Search for the cell housing the specified text and yield its (X, Y) center coordinate. 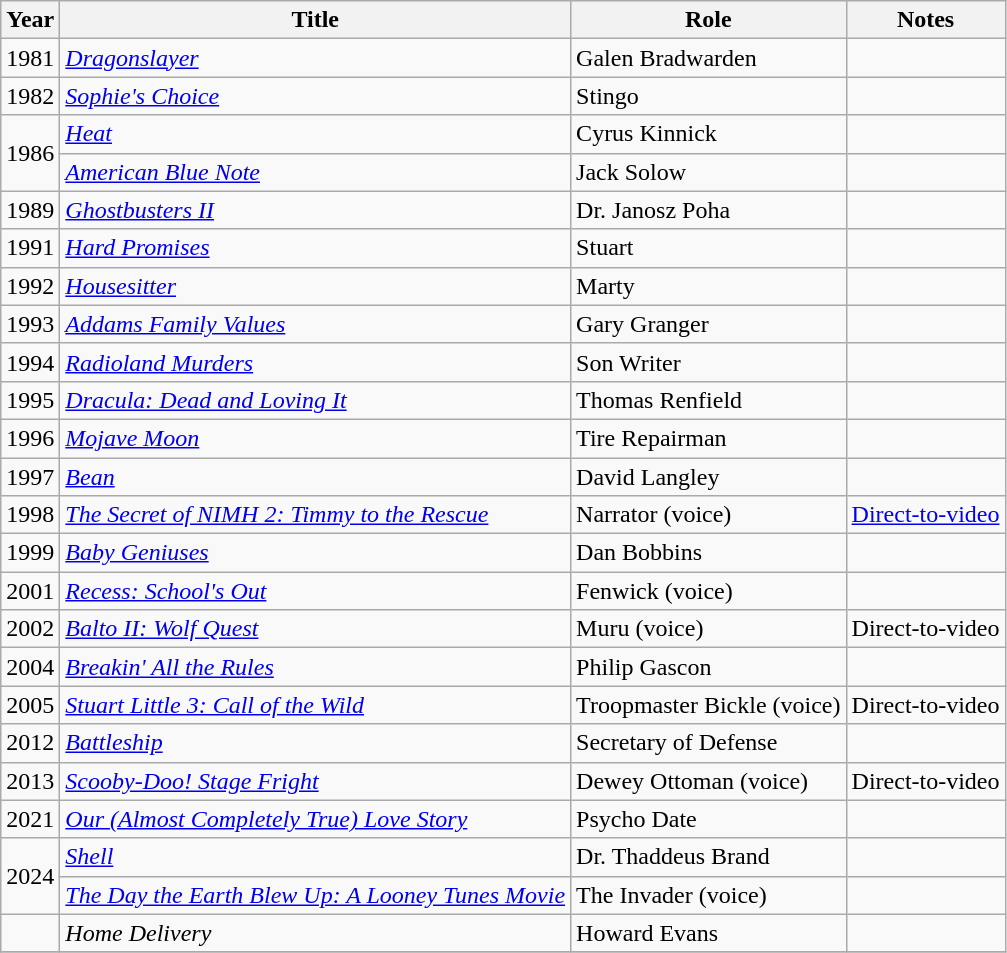
2013 (30, 781)
Battleship (316, 743)
1991 (30, 248)
Title (316, 20)
2012 (30, 743)
Troopmaster Bickle (voice) (708, 705)
Stuart (708, 248)
Gary Granger (708, 324)
1995 (30, 400)
Sophie's Choice (316, 96)
David Langley (708, 477)
Son Writer (708, 362)
Notes (926, 20)
Dan Bobbins (708, 553)
Hard Promises (316, 248)
Stuart Little 3: Call of the Wild (316, 705)
1996 (30, 438)
Shell (316, 857)
Howard Evans (708, 933)
Psycho Date (708, 819)
Galen Bradwarden (708, 58)
1982 (30, 96)
Tire Repairman (708, 438)
1994 (30, 362)
Muru (voice) (708, 629)
1992 (30, 286)
2004 (30, 667)
2005 (30, 705)
The Secret of NIMH 2: Timmy to the Rescue (316, 515)
Dragonslayer (316, 58)
Bean (316, 477)
Breakin' All the Rules (316, 667)
Narrator (voice) (708, 515)
2001 (30, 591)
American Blue Note (316, 172)
Baby Geniuses (316, 553)
Jack Solow (708, 172)
Heat (316, 134)
2021 (30, 819)
Dr. Thaddeus Brand (708, 857)
Secretary of Defense (708, 743)
1986 (30, 153)
Ghostbusters II (316, 210)
The Invader (voice) (708, 895)
Philip Gascon (708, 667)
Scooby-Doo! Stage Fright (316, 781)
2002 (30, 629)
Stingo (708, 96)
1981 (30, 58)
1997 (30, 477)
Mojave Moon (316, 438)
Housesitter (316, 286)
1989 (30, 210)
Thomas Renfield (708, 400)
Balto II: Wolf Quest (316, 629)
The Day the Earth Blew Up: A Looney Tunes Movie (316, 895)
Marty (708, 286)
Dr. Janosz Poha (708, 210)
Recess: School's Out (316, 591)
Cyrus Kinnick (708, 134)
Addams Family Values (316, 324)
Our (Almost Completely True) Love Story (316, 819)
Dracula: Dead and Loving It (316, 400)
Year (30, 20)
Home Delivery (316, 933)
1998 (30, 515)
Dewey Ottoman (voice) (708, 781)
1999 (30, 553)
2024 (30, 876)
Radioland Murders (316, 362)
Role (708, 20)
1993 (30, 324)
Fenwick (voice) (708, 591)
